Pinpoint the cell where the given text exists, returning its [X, Y] midpoint coordinate. 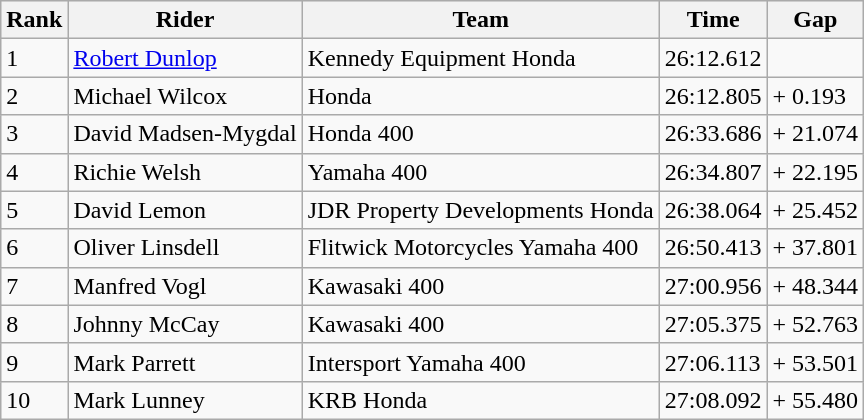
Gap [816, 20]
Honda [480, 96]
+ 53.501 [816, 362]
Team [480, 20]
+ 37.801 [816, 248]
Mark Lunney [185, 400]
Johnny McCay [185, 324]
Robert Dunlop [185, 58]
26:33.686 [713, 134]
10 [34, 400]
Manfred Vogl [185, 286]
8 [34, 324]
+ 21.074 [816, 134]
26:50.413 [713, 248]
27:06.113 [713, 362]
Oliver Linsdell [185, 248]
Time [713, 20]
Rank [34, 20]
26:34.807 [713, 172]
Richie Welsh [185, 172]
Michael Wilcox [185, 96]
Rider [185, 20]
+ 55.480 [816, 400]
3 [34, 134]
David Lemon [185, 210]
26:12.805 [713, 96]
7 [34, 286]
27:05.375 [713, 324]
+ 25.452 [816, 210]
+ 48.344 [816, 286]
JDR Property Developments Honda [480, 210]
Flitwick Motorcycles Yamaha 400 [480, 248]
+ 52.763 [816, 324]
4 [34, 172]
5 [34, 210]
26:38.064 [713, 210]
27:08.092 [713, 400]
David Madsen-Mygdal [185, 134]
Honda 400 [480, 134]
9 [34, 362]
+ 22.195 [816, 172]
1 [34, 58]
+ 0.193 [816, 96]
2 [34, 96]
6 [34, 248]
26:12.612 [713, 58]
Yamaha 400 [480, 172]
Kennedy Equipment Honda [480, 58]
Intersport Yamaha 400 [480, 362]
27:00.956 [713, 286]
KRB Honda [480, 400]
Mark Parrett [185, 362]
